Capture the cell that displays the provided text and extract its [x, y] central coordinate. 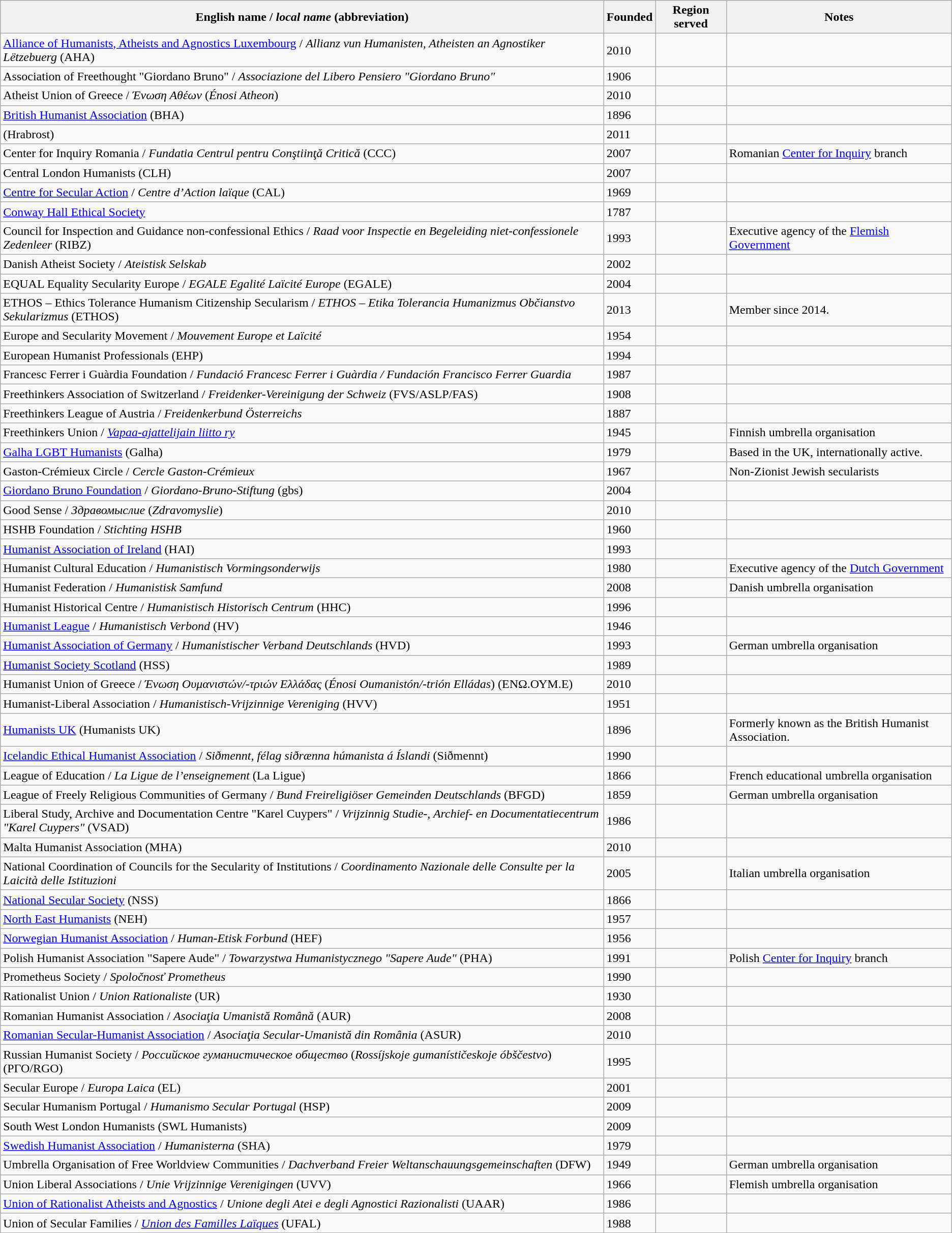
2005 [630, 874]
1960 [630, 529]
Humanist Union of Greece / Ένωση Ουμανιστών/-τριών Ελλάδας (Énosi Oumanistón/-trión Elládas) (ΕΝΩ.ΟΥΜ.Ε) [302, 684]
Humanist Association of Ireland (HAI) [302, 549]
HSHB Foundation / Stichting HSHB [302, 529]
Humanist Association of Germany / Humanistischer Verband Deutschlands (HVD) [302, 646]
Freethinkers League of Austria / Freidenkerbund Österreichs [302, 413]
Francesc Ferrer i Guàrdia Foundation / Fundació Francesc Ferrer i Guàrdia / Fundación Francisco Ferrer Guardia [302, 375]
Humanists UK (Humanists UK) [302, 730]
1930 [630, 997]
French educational umbrella organisation [839, 775]
Secular Europe / Europa Laica (EL) [302, 1088]
(Hrabrost) [302, 134]
1859 [630, 795]
2001 [630, 1088]
Freethinkers Association of Switzerland / Freidenker-Vereinigung der Schweiz (FVS/ASLP/FAS) [302, 394]
Freethinkers Union / Vapaa-ajattelijain liitto ry [302, 433]
Rationalist Union / Union Rationaliste (UR) [302, 997]
Prometheus Society / Spoločnosť Prometheus [302, 977]
Centre for Secular Action / Centre d’Action laïque (CAL) [302, 192]
European Humanist Professionals (EHP) [302, 355]
Member since 2014. [839, 310]
Polish Center for Inquiry branch [839, 957]
Humanist Federation / Humanistisk Samfund [302, 587]
Gaston-Crémieux Circle / Cercle Gaston-Crémieux [302, 471]
Europe and Secularity Movement / Mouvement Europe et Laïcité [302, 336]
1967 [630, 471]
2013 [630, 310]
Icelandic Ethical Humanist Association / Siðmennt, félag siðrænna húmanista á Íslandi (Siðmennt) [302, 756]
2002 [630, 264]
Humanist Historical Centre / Humanistisch Historisch Centrum (HHC) [302, 607]
Umbrella Organisation of Free Worldview Communities / Dachverband Freier Weltanschauungsgemeinschaften (DFW) [302, 1165]
EQUAL Equality Secularity Europe / EGALE Egalité Laïcité Europe (EGALE) [302, 283]
Union of Rationalist Atheists and Agnostics / Unione degli Atei e degli Agnostici Razionalisti (UAAR) [302, 1204]
Humanist Cultural Education / Humanistisch Vormingsonderwijs [302, 568]
National Coordination of Councils for the Secularity of Institutions / Coordinamento Nazionale delle Consulte per la Laicità delle Istituzioni [302, 874]
Region served [691, 17]
ETHOS – Ethics Tolerance Humanism Citizenship Secularism / ETHOS – Etika Tolerancia Humanizmus Občianstvo Sekularizmus (ETHOS) [302, 310]
League of Freely Religious Communities of Germany / Bund Freireligiöser Gemeinden Deutschlands (BFGD) [302, 795]
Humanist-Liberal Association / Humanistisch-Vrijzinnige Vereniging (HVV) [302, 704]
1951 [630, 704]
Romanian Center for Inquiry branch [839, 154]
Secular Humanism Portugal / Humanismo Secular Portugal (HSP) [302, 1107]
Executive agency of the Dutch Government [839, 568]
Executive agency of the Flemish Government [839, 238]
Flemish umbrella organisation [839, 1184]
Non-Zionist Jewish secularists [839, 471]
Malta Humanist Association (MHA) [302, 847]
1908 [630, 394]
Notes [839, 17]
1980 [630, 568]
1966 [630, 1184]
British Humanist Association (BHA) [302, 115]
1994 [630, 355]
1945 [630, 433]
1946 [630, 626]
English name / local name (abbreviation) [302, 17]
Council for Inspection and Guidance non-confessional Ethics / Raad voor Inspectie en Begeleiding niet-confessionele Zedenleer (RIBZ) [302, 238]
Swedish Humanist Association / Humanisterna (SHA) [302, 1146]
Union of Secular Families / Union des Familles Laïques (UFAL) [302, 1223]
1969 [630, 192]
1989 [630, 665]
Alliance of Humanists, Atheists and Agnostics Luxembourg / Allianz vun Humanisten, Atheisten an Agnostiker Lëtzebuerg (AHA) [302, 50]
1787 [630, 212]
Conway Hall Ethical Society [302, 212]
Atheist Union of Greece / Ένωση Αθέων (Énosi Atheon) [302, 96]
South West London Humanists (SWL Humanists) [302, 1126]
1906 [630, 76]
Humanist League / Humanistisch Verbond (HV) [302, 626]
Liberal Study, Archive and Documentation Centre "Karel Cuypers" / Vrijzinnig Studie-, Archief- en Documentatiecentrum "Karel Cuypers" (VSAD) [302, 821]
1956 [630, 938]
Norwegian Humanist Association / Human-Etisk Forbund (HEF) [302, 938]
Romanian Secular-Humanist Association / Asociaţia Secular-Umanistă din România (ASUR) [302, 1035]
Finnish umbrella organisation [839, 433]
Founded [630, 17]
Union Liberal Associations / Unie Vrijzinnige Verenigingen (UVV) [302, 1184]
North East Humanists (NEH) [302, 919]
Based in the UK, internationally active. [839, 452]
1996 [630, 607]
1991 [630, 957]
Italian umbrella organisation [839, 874]
1949 [630, 1165]
1887 [630, 413]
Formerly known as the British Humanist Association. [839, 730]
National Secular Society (NSS) [302, 899]
2011 [630, 134]
Central London Humanists (CLH) [302, 173]
Romanian Humanist Association / Asociaţia Umanistă Română (AUR) [302, 1016]
Galha LGBT Humanists (Galha) [302, 452]
Russian Humanist Society / Российское гуманистическое общество (Rossíjskoje gumanístičeskoje óbščestvo) (РГО/RGO) [302, 1062]
1957 [630, 919]
Giordano Bruno Foundation / Giordano-Bruno-Stiftung (gbs) [302, 491]
Danish umbrella organisation [839, 587]
Humanist Society Scotland (HSS) [302, 665]
1988 [630, 1223]
Danish Atheist Society / Ateistisk Selskab [302, 264]
1954 [630, 336]
1987 [630, 375]
Association of Freethought "Giordano Bruno" / Associazione del Libero Pensiero "Giordano Bruno" [302, 76]
Polish Humanist Association "Sapere Aude" / Towarzystwa Humanistycznego "Sapere Aude" (PHA) [302, 957]
1995 [630, 1062]
League of Education / La Ligue de l’enseignement (La Ligue) [302, 775]
Center for Inquiry Romania / Fundatia Centrul pentru Conştiinţă Critică (CCC) [302, 154]
Good Sense / Здравомыслие (Zdravomyslie) [302, 510]
